Determine the (x, y) coordinate at the center of the cell enclosing the given text.  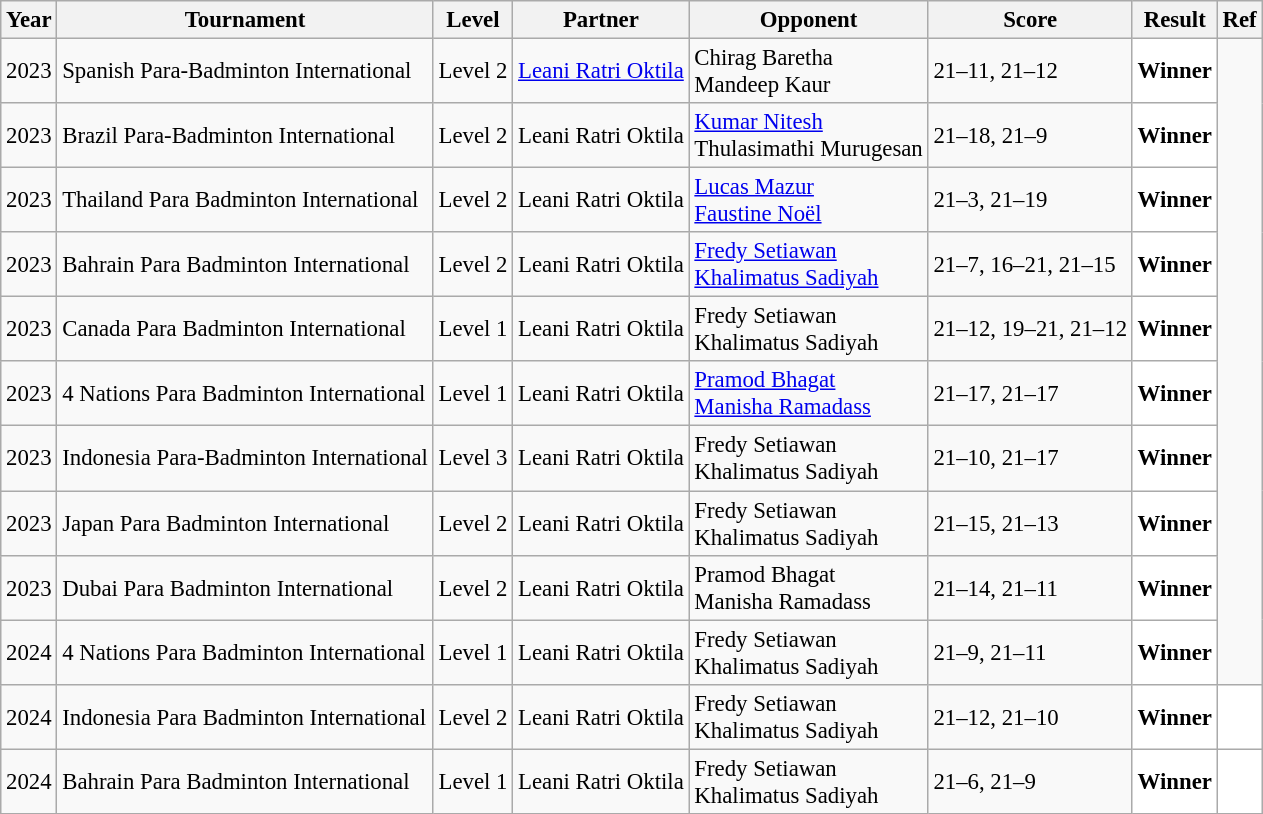
Tournament (245, 20)
Japan Para Badminton International (245, 524)
21–15, 21–13 (1030, 524)
21–18, 21–9 (1030, 136)
Ref (1240, 20)
21–6, 21–9 (1030, 782)
21–7, 16–21, 21–15 (1030, 264)
21–3, 21–19 (1030, 200)
Chirag Baretha Mandeep Kaur (808, 72)
Year (29, 20)
Brazil Para-Badminton International (245, 136)
Thailand Para Badminton International (245, 200)
Score (1030, 20)
Indonesia Para-Badminton International (245, 458)
Indonesia Para Badminton International (245, 716)
Level (473, 20)
Dubai Para Badminton International (245, 588)
21–17, 21–17 (1030, 394)
21–10, 21–17 (1030, 458)
21–11, 21–12 (1030, 72)
Kumar Nitesh Thulasimathi Murugesan (808, 136)
21–12, 19–21, 21–12 (1030, 330)
Lucas Mazur Faustine Noël (808, 200)
Spanish Para-Badminton International (245, 72)
Level 3 (473, 458)
Partner (601, 20)
Result (1174, 20)
21–9, 21–11 (1030, 652)
21–12, 21–10 (1030, 716)
Opponent (808, 20)
21–14, 21–11 (1030, 588)
Canada Para Badminton International (245, 330)
